Return the (X, Y) coordinate for the center point of the cell that contains the specified text.  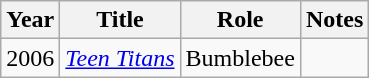
2006 (30, 58)
Role (240, 20)
Bumblebee (240, 58)
Teen Titans (120, 58)
Title (120, 20)
Notes (334, 20)
Year (30, 20)
